Search for the cell housing the specified text and yield its (x, y) center coordinate. 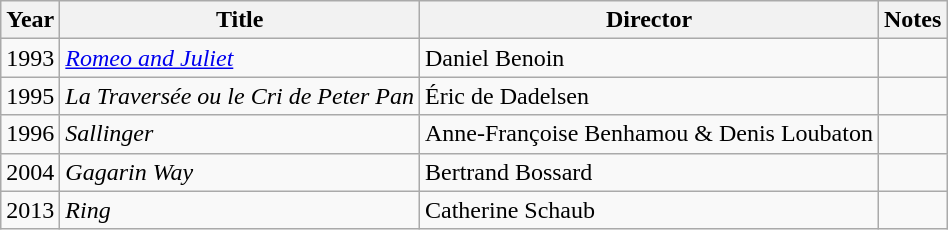
Bertrand Bossard (650, 172)
Daniel Benoin (650, 58)
Ring (240, 210)
Director (650, 20)
Romeo and Juliet (240, 58)
La Traversée ou le Cri de Peter Pan (240, 96)
Title (240, 20)
Anne-Françoise Benhamou & Denis Loubaton (650, 134)
Sallinger (240, 134)
1993 (30, 58)
Notes (912, 20)
Year (30, 20)
Éric de Dadelsen (650, 96)
2004 (30, 172)
Gagarin Way (240, 172)
1996 (30, 134)
1995 (30, 96)
2013 (30, 210)
Catherine Schaub (650, 210)
